Return (x, y) of the center of cell containing provided text 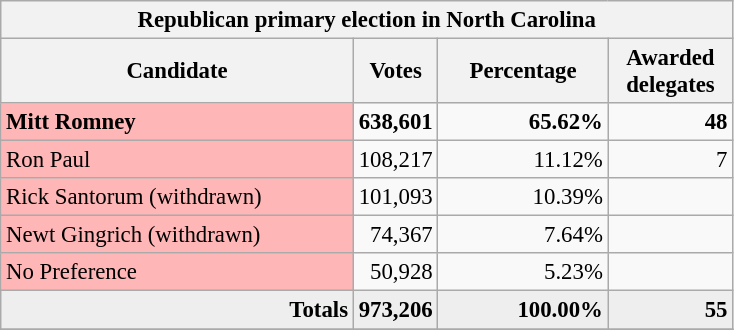
5.23% (523, 273)
65.62% (523, 122)
No Preference (178, 273)
Awarded delegates (670, 72)
Percentage (523, 72)
101,093 (396, 197)
638,601 (396, 122)
10.39% (523, 197)
48 (670, 122)
55 (670, 310)
Totals (178, 310)
7.64% (523, 235)
Mitt Romney (178, 122)
Rick Santorum (withdrawn) (178, 197)
973,206 (396, 310)
Newt Gingrich (withdrawn) (178, 235)
74,367 (396, 235)
Candidate (178, 72)
11.12% (523, 160)
Votes (396, 72)
50,928 (396, 273)
Ron Paul (178, 160)
108,217 (396, 160)
100.00% (523, 310)
7 (670, 160)
Republican primary election in North Carolina (367, 20)
